Detect which cell encompasses the target text, then output its (X, Y) center coordinate. 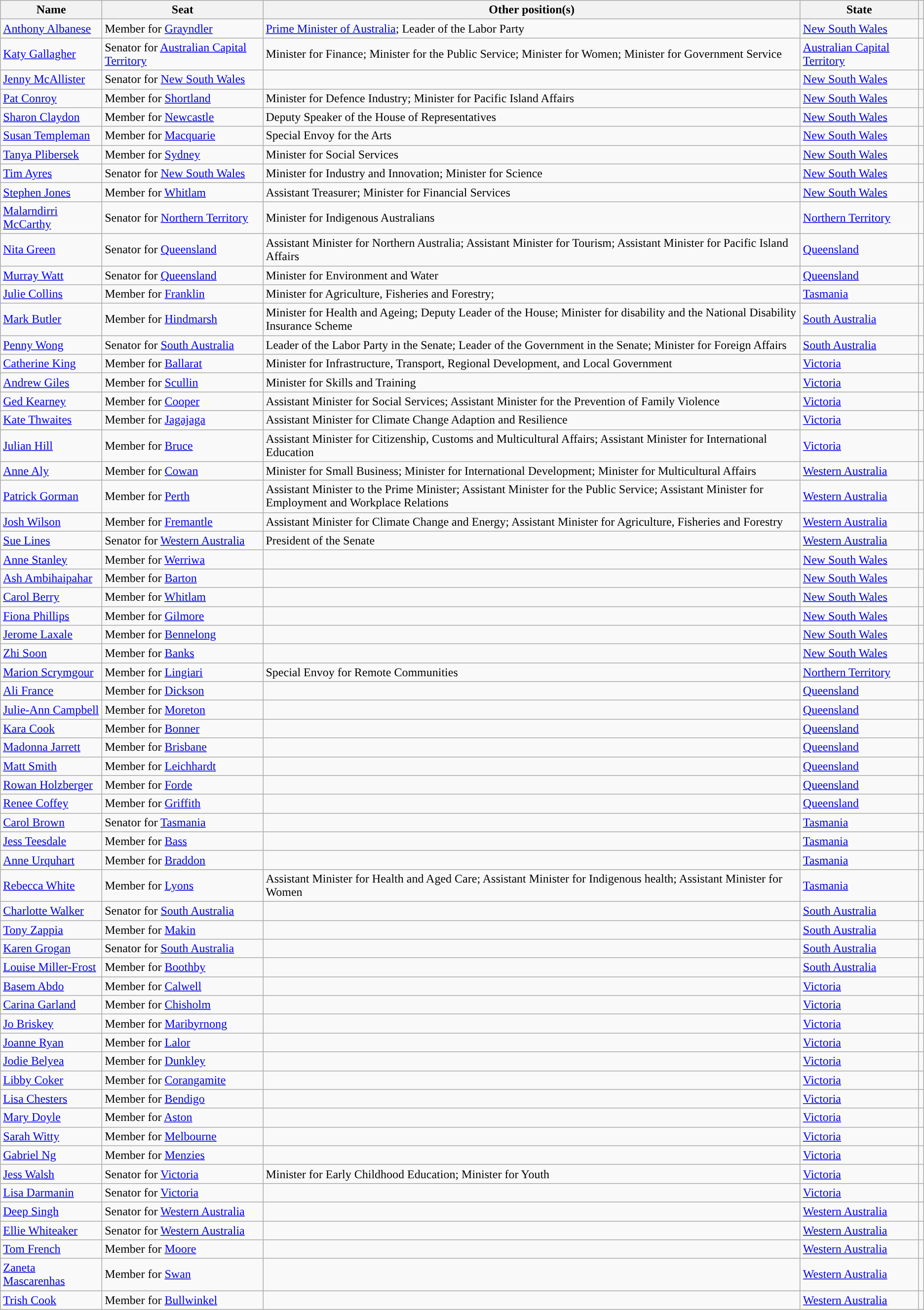
Member for Brisbane (183, 747)
Member for Bass (183, 841)
Lisa Chesters (51, 1099)
Minister for Defence Industry; Minister for Pacific Island Affairs (532, 98)
Sue Lines (51, 540)
Member for Banks (183, 654)
Minister for Indigenous Australians (532, 217)
Other position(s) (532, 10)
Lisa Darmanin (51, 1193)
Kate Thwaites (51, 420)
Seat (183, 10)
Member for Aston (183, 1117)
Jodie Belyea (51, 1061)
Member for Dunkley (183, 1061)
Rowan Holzberger (51, 785)
Member for Bennelong (183, 635)
Senator for Australian Capital Territory (183, 54)
Member for Franklin (183, 294)
Tanya Plibersek (51, 154)
Zhi Soon (51, 654)
Member for Forde (183, 785)
Anne Aly (51, 471)
Minister for Skills and Training (532, 383)
Member for Lingiari (183, 672)
Member for Menzies (183, 1155)
Member for Barton (183, 578)
Member for Calwell (183, 986)
Member for Maribyrnong (183, 1024)
Assistant Treasurer; Minister for Financial Services (532, 192)
Member for Boothby (183, 967)
Zaneta Mascarenhas (51, 1274)
Member for Lalor (183, 1042)
Member for Ballarat (183, 364)
State (859, 10)
Member for Bruce (183, 445)
Member for Dickson (183, 691)
Member for Moreton (183, 710)
Stephen Jones (51, 192)
Member for Melbourne (183, 1136)
Sarah Witty (51, 1136)
Member for Sydney (183, 154)
Fiona Phillips (51, 616)
Assistant Minister for Climate Change Adaption and Resilience (532, 420)
Member for Grayndler (183, 29)
Leader of the Labor Party in the Senate; Leader of the Government in the Senate; Minister for Foreign Affairs (532, 345)
Josh Wilson (51, 522)
Julian Hill (51, 445)
Special Envoy for the Arts (532, 136)
Senator for Northern Territory (183, 217)
Anthony Albanese (51, 29)
Julie Collins (51, 294)
Ash Ambihaipahar (51, 578)
Member for Makin (183, 929)
Anne Urquhart (51, 860)
Kara Cook (51, 729)
Anne Stanley (51, 559)
Gabriel Ng (51, 1155)
Penny Wong (51, 345)
Libby Coker (51, 1080)
Member for Jagajaga (183, 420)
Mary Doyle (51, 1117)
Minister for Health and Ageing; Deputy Leader of the House; Minister for disability and the National Disability Insurance Scheme (532, 320)
Special Envoy for Remote Communities (532, 672)
Pat Conroy (51, 98)
Member for Fremantle (183, 522)
Basem Abdo (51, 986)
Assistant Minister for Social Services; Assistant Minister for the Prevention of Family Violence (532, 401)
Member for Hindmarsh (183, 320)
Member for Corangamite (183, 1080)
Minister for Industry and Innovation; Minister for Science (532, 173)
Malarndirri McCarthy (51, 217)
Member for Bendigo (183, 1099)
Minister for Small Business; Minister for International Development; Minister for Multicultural Affairs (532, 471)
Charlotte Walker (51, 911)
Carol Brown (51, 822)
Member for Perth (183, 497)
Minister for Infrastructure, Transport, Regional Development, and Local Government (532, 364)
Member for Chisholm (183, 1005)
Ali France (51, 691)
Murray Watt (51, 275)
Member for Macquarie (183, 136)
Member for Newcastle (183, 117)
Andrew Giles (51, 383)
Carina Garland (51, 1005)
Name (51, 10)
Joanne Ryan (51, 1042)
Member for Gilmore (183, 616)
Member for Scullin (183, 383)
Minister for Agriculture, Fisheries and Forestry; (532, 294)
Renee Coffey (51, 804)
Trish Cook (51, 1300)
Ellie Whiteaker (51, 1231)
Rebecca White (51, 886)
Jerome Laxale (51, 635)
Nita Green (51, 250)
Matt Smith (51, 766)
Member for Bonner (183, 729)
Assistant Minister for Climate Change and Energy; Assistant Minister for Agriculture, Fisheries and Forestry (532, 522)
Louise Miller-Frost (51, 967)
President of the Senate (532, 540)
Jenny McAllister (51, 79)
Australian Capital Territory (859, 54)
Member for Braddon (183, 860)
Member for Swan (183, 1274)
Patrick Gorman (51, 497)
Susan Templeman (51, 136)
Assistant Minister to the Prime Minister; Assistant Minister for the Public Service; Assistant Minister for Employment and Workplace Relations (532, 497)
Catherine King (51, 364)
Senator for Tasmania (183, 822)
Tom French (51, 1249)
Minister for Social Services (532, 154)
Deputy Speaker of the House of Representatives (532, 117)
Ged Kearney (51, 401)
Assistant Minister for Northern Australia; Assistant Minister for Tourism; Assistant Minister for Pacific Island Affairs (532, 250)
Tim Ayres (51, 173)
Member for Shortland (183, 98)
Member for Bullwinkel (183, 1300)
Assistant Minister for Health and Aged Care; Assistant Minister for Indigenous health; Assistant Minister for Women (532, 886)
Jess Walsh (51, 1174)
Marion Scrymgour (51, 672)
Karen Grogan (51, 949)
Carol Berry (51, 597)
Tony Zappia (51, 929)
Assistant Minister for Citizenship, Customs and Multicultural Affairs; Assistant Minister for International Education (532, 445)
Deep Singh (51, 1211)
Minister for Environment and Water (532, 275)
Member for Griffith (183, 804)
Member for Werriwa (183, 559)
Minister for Finance; Minister for the Public Service; Minister for Women; Minister for Government Service (532, 54)
Member for Leichhardt (183, 766)
Prime Minister of Australia; Leader of the Labor Party (532, 29)
Member for Cowan (183, 471)
Madonna Jarrett (51, 747)
Jess Teesdale (51, 841)
Member for Moore (183, 1249)
Jo Briskey (51, 1024)
Julie-Ann Campbell (51, 710)
Member for Lyons (183, 886)
Mark Butler (51, 320)
Member for Cooper (183, 401)
Minister for Early Childhood Education; Minister for Youth (532, 1174)
Sharon Claydon (51, 117)
Katy Gallagher (51, 54)
